Return the [x, y] coordinate for the center point of the cell that contains the specified text.  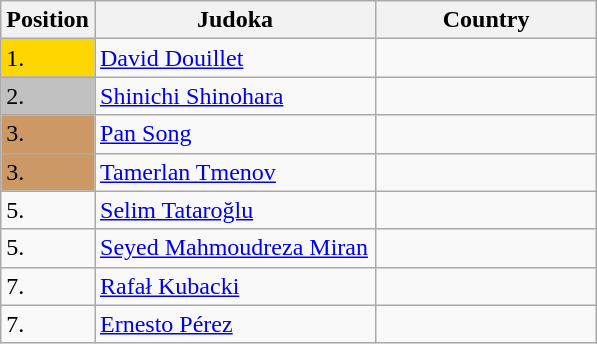
David Douillet [234, 58]
Country [486, 20]
Rafał Kubacki [234, 286]
Shinichi Shinohara [234, 96]
1. [48, 58]
2. [48, 96]
Selim Tataroğlu [234, 210]
Tamerlan Tmenov [234, 172]
Position [48, 20]
Ernesto Pérez [234, 324]
Seyed Mahmoudreza Miran [234, 248]
Judoka [234, 20]
Pan Song [234, 134]
